Pinpoint the cell where the given text exists, returning its [X, Y] midpoint coordinate. 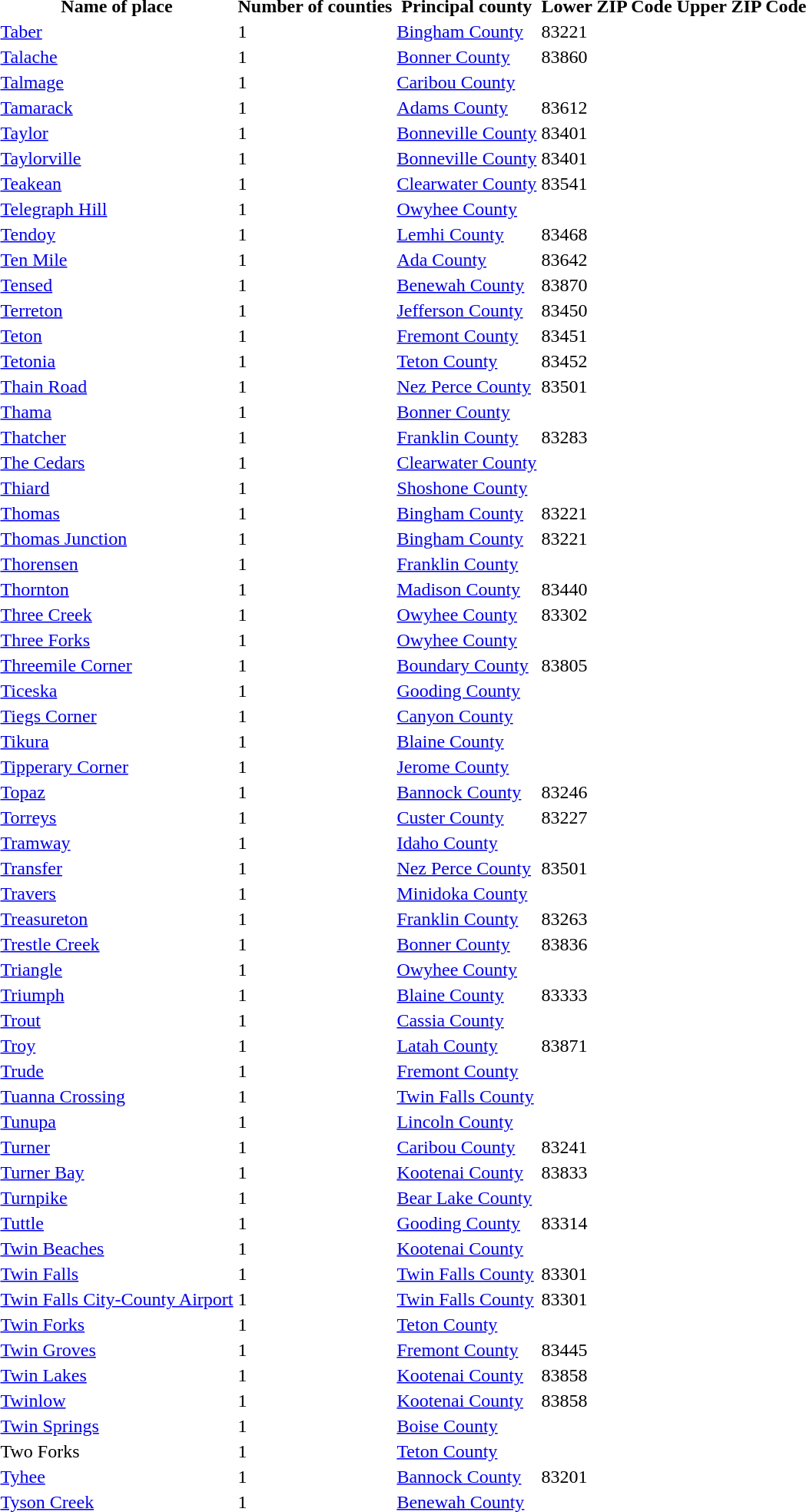
83870 [607, 285]
83860 [607, 57]
83445 [607, 1350]
Jerome County [467, 767]
Boundary County [467, 665]
Lincoln County [467, 1122]
Benewah County [467, 285]
83302 [607, 615]
83612 [607, 108]
83452 [607, 361]
Canyon County [467, 716]
83805 [607, 665]
Adams County [467, 108]
Minidoka County [467, 894]
83201 [607, 1477]
Boise County [467, 1426]
83541 [607, 184]
Idaho County [467, 843]
Jefferson County [467, 310]
83451 [607, 336]
Custer County [467, 817]
83836 [607, 944]
Latah County [467, 1046]
Ada County [467, 260]
83468 [607, 234]
83241 [607, 1147]
83440 [607, 589]
83283 [607, 437]
83871 [607, 1046]
Bear Lake County [467, 1198]
Cassia County [467, 1020]
83263 [607, 919]
83227 [607, 817]
Lemhi County [467, 234]
Madison County [467, 589]
Shoshone County [467, 488]
83450 [607, 310]
83333 [607, 995]
83642 [607, 260]
83246 [607, 792]
83314 [607, 1223]
83833 [607, 1172]
